Output the (x, y) coordinate of the center of the cell containing the given text.  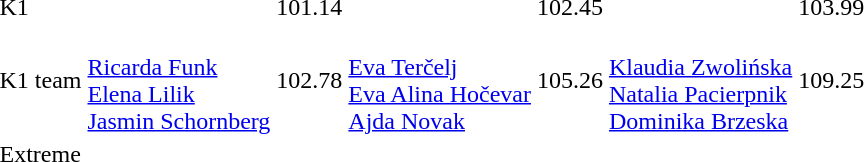
105.26 (570, 80)
Klaudia ZwolińskaNatalia PacierpnikDominika Brzeska (700, 80)
102.78 (310, 80)
Ricarda FunkElena LilikJasmin Schornberg (179, 80)
Eva TerčeljEva Alina HočevarAjda Novak (440, 80)
